Return (X, Y) of the center of cell containing provided text 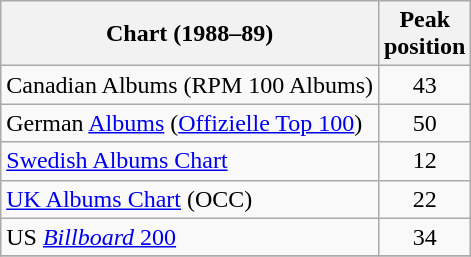
34 (424, 237)
US Billboard 200 (190, 237)
German Albums (Offizielle Top 100) (190, 123)
UK Albums Chart (OCC) (190, 199)
Peakposition (424, 34)
Chart (1988–89) (190, 34)
Swedish Albums Chart (190, 161)
Canadian Albums (RPM 100 Albums) (190, 85)
43 (424, 85)
50 (424, 123)
12 (424, 161)
22 (424, 199)
